Capture the cell that displays the provided text and extract its [x, y] central coordinate. 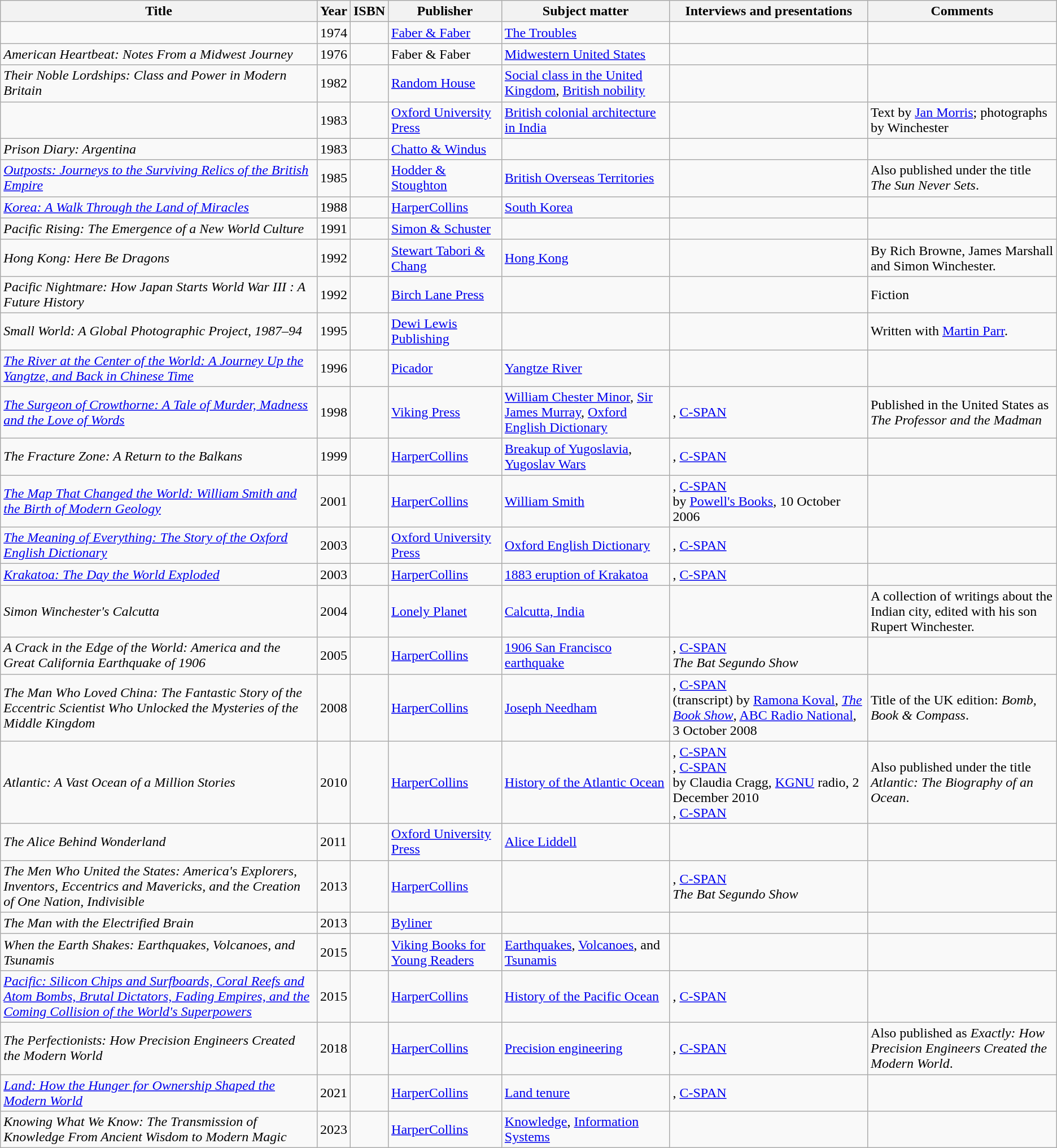
, C-SPAN, C-SPAN by Claudia Cragg, KGNU radio, 2 December 2010, C-SPAN [768, 782]
Korea: A Walk Through the Land of Miracles [159, 207]
The Man Who Loved China: The Fantastic Story of the Eccentric Scientist Who Unlocked the Mysteries of the Middle Kingdom [159, 708]
The Surgeon of Crowthorne: A Tale of Murder, Madness and the Love of Words [159, 413]
2011 [333, 842]
William Smith [586, 501]
When the Earth Shakes: Earthquakes, Volcanoes, and Tsunamis [159, 952]
1998 [333, 413]
South Korea [586, 207]
The Men Who United the States: America's Explorers, Inventors, Eccentrics and Mavericks, and the Creation of One Nation, Indivisible [159, 886]
ISBN [369, 11]
By Rich Browne, James Marshall and Simon Winchester. [962, 257]
Stewart Tabori & Chang [445, 257]
Also published under the title Atlantic: The Biography of an Ocean. [962, 782]
, C-SPAN (transcript) by Ramona Koval, The Book Show, ABC Radio National, 3 October 2008 [768, 708]
Hong Kong: Here Be Dragons [159, 257]
The Meaning of Everything: The Story of the Oxford English Dictionary [159, 545]
Viking Books for Young Readers [445, 952]
William Chester Minor, Sir James Murray, Oxford English Dictionary [586, 413]
2021 [333, 1093]
Small World: A Global Photographic Project, 1987–94 [159, 331]
Dewi Lewis Publishing [445, 331]
Precision engineering [586, 1048]
British colonial architecture in India [586, 120]
Hodder & Stoughton [445, 178]
Outposts: Journeys to the Surviving Relics of the British Empire [159, 178]
Atlantic: A Vast Ocean of a Million Stories [159, 782]
A Crack in the Edge of the World: America and the Great California Earthquake of 1906 [159, 656]
Social class in the United Kingdom, British nobility [586, 84]
Calcutta, India [586, 611]
Picador [445, 368]
1982 [333, 84]
2005 [333, 656]
Land: How the Hunger for Ownership Shaped the Modern World [159, 1093]
Pacific Nightmare: How Japan Starts World War III : A Future History [159, 295]
1996 [333, 368]
Title of the UK edition: Bomb, Book & Compass. [962, 708]
2008 [333, 708]
Land tenure [586, 1093]
1999 [333, 457]
2023 [333, 1130]
Simon & Schuster [445, 229]
Year [333, 11]
A collection of writings about the Indian city, edited with his son Rupert Winchester. [962, 611]
Birch Lane Press [445, 295]
American Heartbeat: Notes From a Midwest Journey [159, 54]
Midwestern United States [586, 54]
Subject matter [586, 11]
Hong Kong [586, 257]
History of the Pacific Ocean [586, 996]
British Overseas Territories [586, 178]
Prison Diary: Argentina [159, 149]
Also published under the title The Sun Never Sets. [962, 178]
Breakup of Yugoslavia, Yugoslav Wars [586, 457]
History of the Atlantic Ocean [586, 782]
The Troubles [586, 33]
1974 [333, 33]
Fiction [962, 295]
2004 [333, 611]
Oxford English Dictionary [586, 545]
1985 [333, 178]
The River at the Center of the World: A Journey Up the Yangtze, and Back in Chinese Time [159, 368]
2010 [333, 782]
1906 San Francisco earthquake [586, 656]
Earthquakes, Volcanoes, and Tsunamis [586, 952]
Byliner [445, 923]
Joseph Needham [586, 708]
, C-SPAN by Powell's Books, 10 October 2006 [768, 501]
1883 eruption of Krakatoa [586, 575]
Lonely Planet [445, 611]
Knowing What We Know: The Transmission of Knowledge From Ancient Wisdom to Modern Magic [159, 1130]
Simon Winchester's Calcutta [159, 611]
Published in the United States as The Professor and the Madman [962, 413]
Interviews and presentations [768, 11]
Text by Jan Morris; photographs by Winchester [962, 120]
The Map That Changed the World: William Smith and the Birth of Modern Geology [159, 501]
Chatto & Windus [445, 149]
1976 [333, 54]
Written with Martin Parr. [962, 331]
1991 [333, 229]
Knowledge, Information Systems [586, 1130]
2018 [333, 1048]
The Perfectionists: How Precision Engineers Created the Modern World [159, 1048]
Alice Liddell [586, 842]
Publisher [445, 11]
The Man with the Electrified Brain [159, 923]
Viking Press [445, 413]
Their Noble Lordships: Class and Power in Modern Britain [159, 84]
Krakatoa: The Day the World Exploded [159, 575]
Pacific Rising: The Emergence of a New World Culture [159, 229]
Also published as Exactly: How Precision Engineers Created the Modern World. [962, 1048]
The Alice Behind Wonderland [159, 842]
Title [159, 11]
The Fracture Zone: A Return to the Balkans [159, 457]
2001 [333, 501]
Random House [445, 84]
Comments [962, 11]
1988 [333, 207]
1995 [333, 331]
Yangtze River [586, 368]
